Output the [x, y] coordinate of the center of the cell containing the given text.  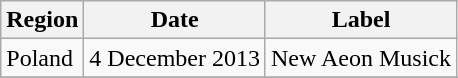
New Aeon Musick [360, 58]
Poland [42, 58]
4 December 2013 [175, 58]
Date [175, 20]
Label [360, 20]
Region [42, 20]
